Return the (x, y) coordinate for the center point of the cell that contains the specified text.  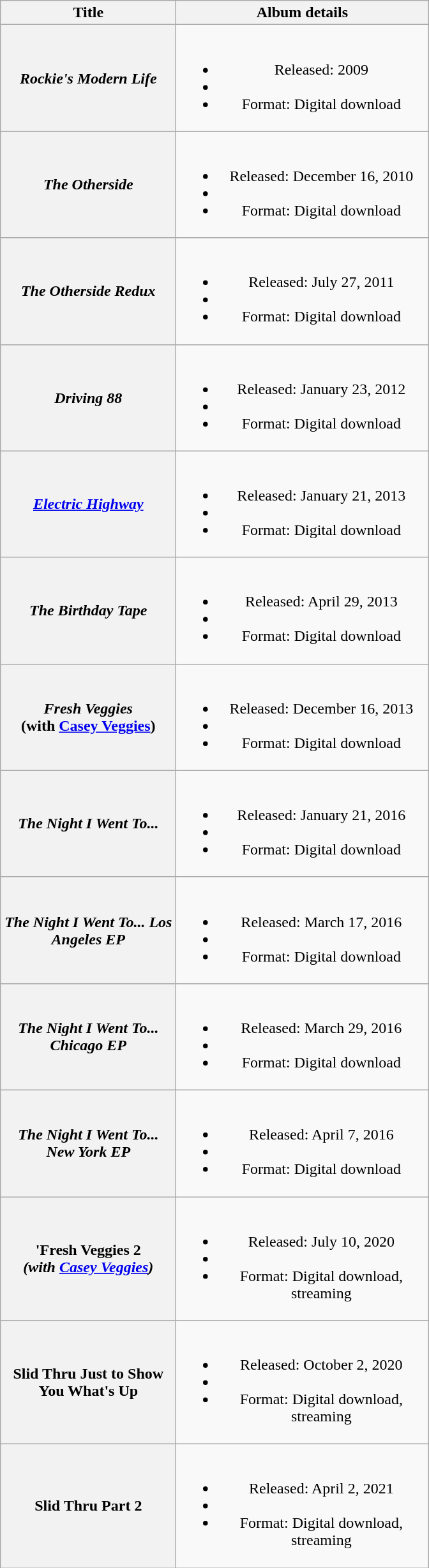
The Birthday Tape (88, 611)
The Otherside (88, 185)
Released: April 7, 2016Format: Digital download (303, 1143)
Released: March 17, 2016Format: Digital download (303, 930)
The Night I Went To... (88, 824)
The Otherside Redux (88, 291)
'Fresh Veggies 2(with Casey Veggies) (88, 1258)
Released: December 16, 2013Format: Digital download (303, 717)
Released: July 27, 2011Format: Digital download (303, 291)
Slid Thru Just to Show You What's Up (88, 1382)
Released: July 10, 2020Format: Digital download, streaming (303, 1258)
The Night I Went To... New York EP (88, 1143)
Title (88, 13)
Released: January 21, 2013Format: Digital download (303, 504)
Electric Highway (88, 504)
Released: December 16, 2010Format: Digital download (303, 185)
Slid Thru Part 2 (88, 1506)
Fresh Veggies(with Casey Veggies) (88, 717)
Released: January 23, 2012Format: Digital download (303, 398)
Released: April 2, 2021Format: Digital download, streaming (303, 1506)
The Night I Went To... Chicago EP (88, 1037)
Released: October 2, 2020Format: Digital download, streaming (303, 1382)
Released: March 29, 2016Format: Digital download (303, 1037)
Album details (303, 13)
Driving 88 (88, 398)
Released: April 29, 2013Format: Digital download (303, 611)
Released: January 21, 2016Format: Digital download (303, 824)
Released: 2009Format: Digital download (303, 78)
Rockie's Modern Life (88, 78)
The Night I Went To... Los Angeles EP (88, 930)
